Output the [X, Y] coordinate of the center of the cell containing the given text.  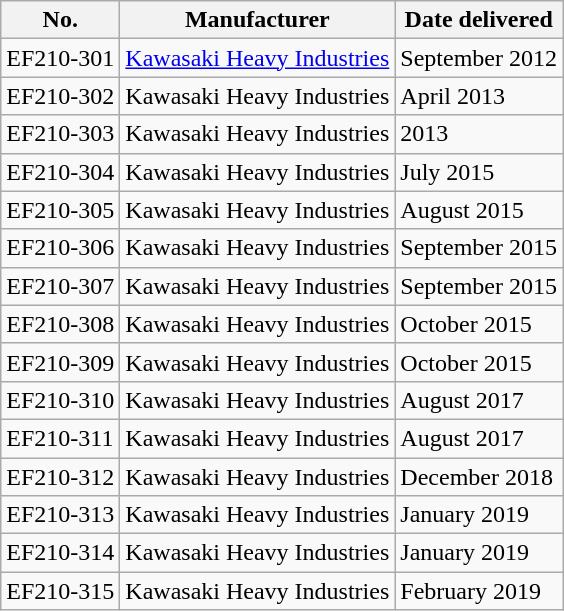
December 2018 [479, 477]
EF210-303 [60, 134]
EF210-310 [60, 400]
July 2015 [479, 172]
EF210-305 [60, 210]
EF210-304 [60, 172]
September 2012 [479, 58]
EF210-301 [60, 58]
EF210-307 [60, 286]
EF210-308 [60, 324]
EF210-309 [60, 362]
Manufacturer [258, 20]
EF210-311 [60, 438]
EF210-315 [60, 591]
Date delivered [479, 20]
EF210-302 [60, 96]
EF210-313 [60, 515]
April 2013 [479, 96]
August 2015 [479, 210]
February 2019 [479, 591]
No. [60, 20]
EF210-314 [60, 553]
EF210-312 [60, 477]
2013 [479, 134]
EF210-306 [60, 248]
